From the cell containing the given text, extract its center point as (X, Y) coordinate. 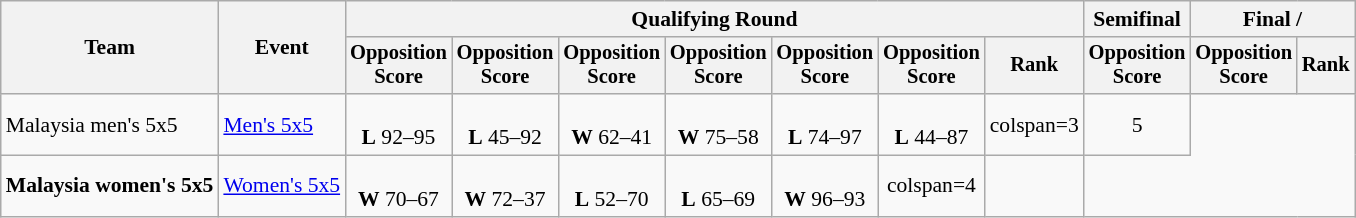
W 72–37 (506, 186)
Qualifying Round (714, 19)
Team (110, 48)
5 (1138, 124)
W 62–41 (612, 124)
Final / (1272, 19)
W 75–58 (718, 124)
W 96–93 (826, 186)
Malaysia men's 5x5 (110, 124)
Women's 5x5 (282, 186)
L 45–92 (506, 124)
Semifinal (1138, 19)
L 52–70 (612, 186)
L 92–95 (398, 124)
W 70–67 (398, 186)
L 65–69 (718, 186)
Event (282, 48)
colspan=4 (932, 186)
colspan=3 (1034, 124)
L 74–97 (826, 124)
L 44–87 (932, 124)
Malaysia women's 5x5 (110, 186)
Men's 5x5 (282, 124)
